Capture the cell that displays the provided text and extract its (x, y) central coordinate. 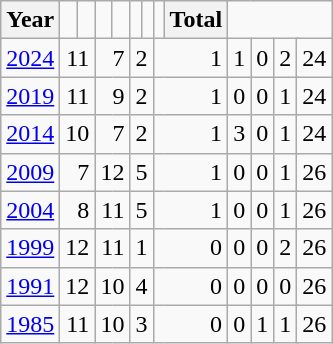
4 (142, 286)
1985 (30, 324)
Year (30, 20)
1999 (30, 248)
2014 (30, 134)
1991 (30, 286)
2019 (30, 96)
2009 (30, 172)
9 (112, 96)
8 (78, 210)
2004 (30, 210)
2024 (30, 58)
Total (196, 20)
